For the text-containing cell, return its midpoint in (X, Y) coordinate format. 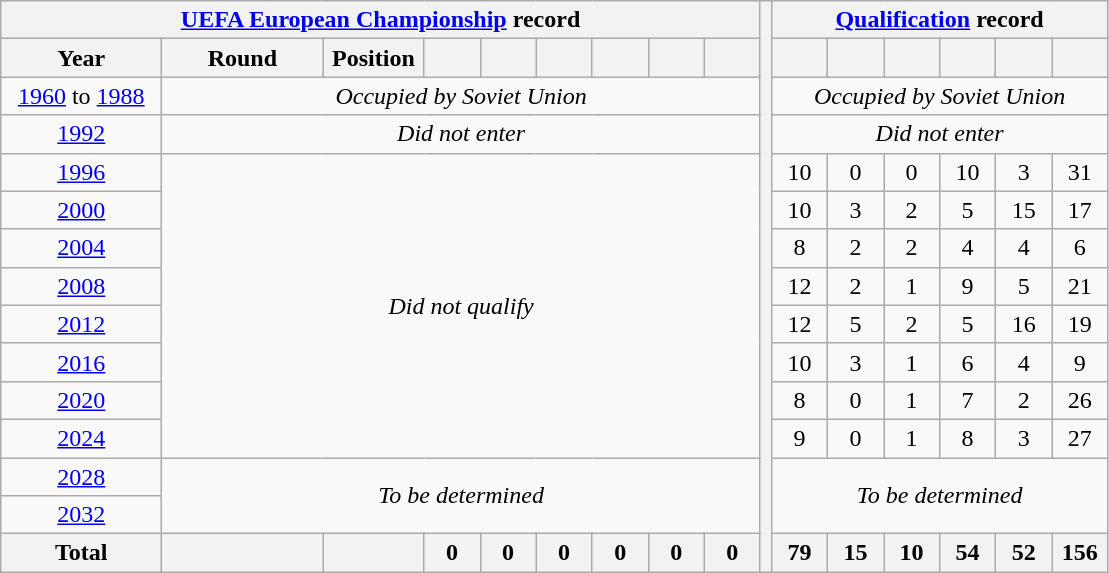
Total (82, 553)
17 (1080, 210)
Year (82, 58)
1992 (82, 134)
2000 (82, 210)
2024 (82, 438)
1960 to 1988 (82, 96)
31 (1080, 172)
19 (1080, 324)
2004 (82, 248)
Position (374, 58)
Qualification record (939, 20)
Round (242, 58)
54 (968, 553)
21 (1080, 286)
52 (1024, 553)
27 (1080, 438)
156 (1080, 553)
1996 (82, 172)
2008 (82, 286)
Did not qualify (461, 305)
2012 (82, 324)
2020 (82, 400)
2032 (82, 515)
79 (799, 553)
2028 (82, 477)
2016 (82, 362)
7 (968, 400)
16 (1024, 324)
26 (1080, 400)
UEFA European Championship record (381, 20)
